Detect which cell encompasses the target text, then output its (X, Y) center coordinate. 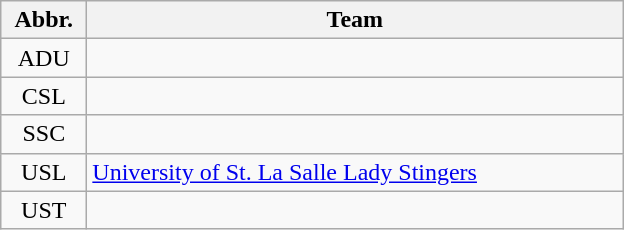
Abbr. (44, 20)
CSL (44, 96)
USL (44, 172)
ADU (44, 58)
Team (355, 20)
UST (44, 210)
SSC (44, 134)
University of St. La Salle Lady Stingers (355, 172)
